Identify which cell holds the provided text, then report its (X, Y) central coordinate. 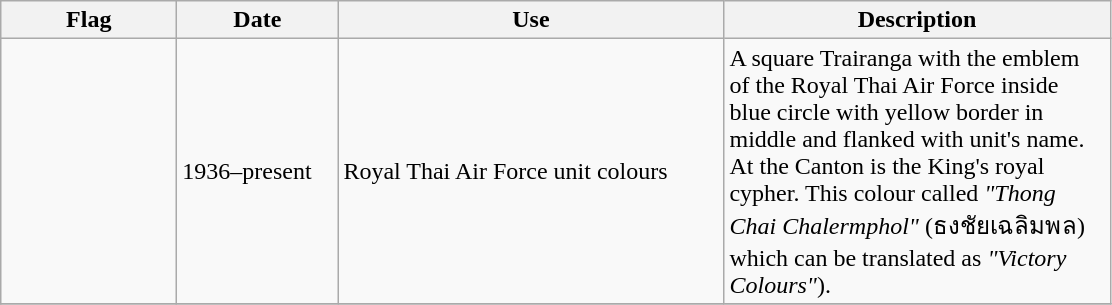
Description (917, 20)
Date (258, 20)
Royal Thai Air Force unit colours (531, 172)
1936–present (258, 172)
Use (531, 20)
Flag (89, 20)
